Locate the cell with the specified text and output its (x, y) center coordinate. 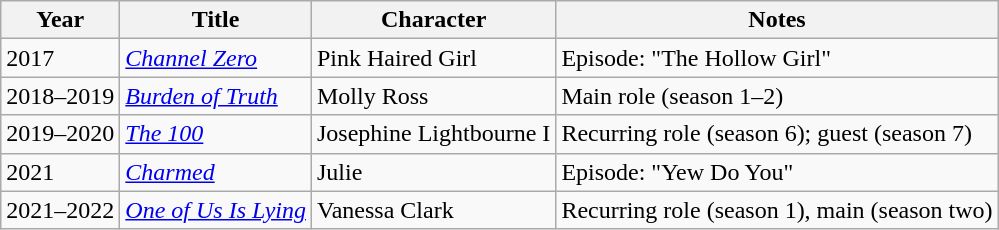
One of Us Is Lying (216, 210)
2018–2019 (60, 96)
Josephine Lightbourne I (433, 134)
Julie (433, 172)
Character (433, 20)
Recurring role (season 1), main (season two) (777, 210)
Episode: "Yew Do You" (777, 172)
Main role (season 1–2) (777, 96)
2021–2022 (60, 210)
Vanessa Clark (433, 210)
Burden of Truth (216, 96)
The 100 (216, 134)
Notes (777, 20)
Pink Haired Girl (433, 58)
Title (216, 20)
Channel Zero (216, 58)
Year (60, 20)
2021 (60, 172)
Episode: "The Hollow Girl" (777, 58)
Molly Ross (433, 96)
Recurring role (season 6); guest (season 7) (777, 134)
2017 (60, 58)
2019–2020 (60, 134)
Charmed (216, 172)
